From the cell containing the given text, extract its center point as [X, Y] coordinate. 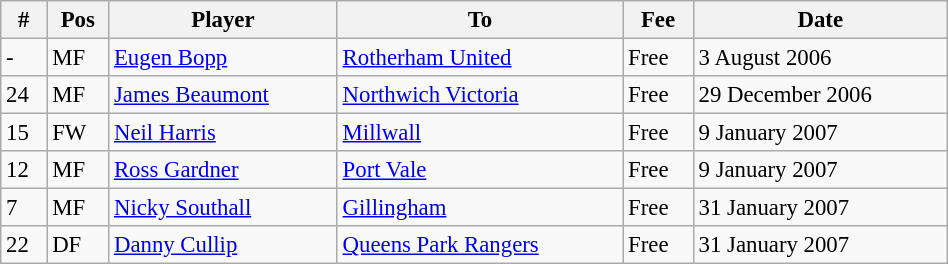
Nicky Southall [224, 208]
To [480, 20]
15 [24, 133]
Fee [658, 20]
Queens Park Rangers [480, 245]
Ross Gardner [224, 170]
Northwich Victoria [480, 95]
Pos [78, 20]
22 [24, 245]
DF [78, 245]
Eugen Bopp [224, 58]
29 December 2006 [820, 95]
FW [78, 133]
Date [820, 20]
Neil Harris [224, 133]
Gillingham [480, 208]
Millwall [480, 133]
- [24, 58]
# [24, 20]
Rotherham United [480, 58]
Danny Cullip [224, 245]
Port Vale [480, 170]
3 August 2006 [820, 58]
24 [24, 95]
7 [24, 208]
Player [224, 20]
James Beaumont [224, 95]
12 [24, 170]
